Provide the (x, y) coordinate of the cell's center where the given text is located.  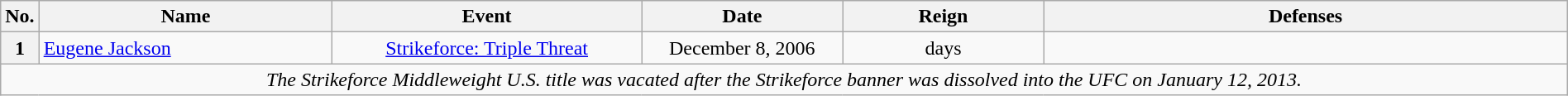
Strikeforce: Triple Threat (487, 48)
Eugene Jackson (185, 48)
Event (487, 17)
1 (20, 48)
Date (743, 17)
The Strikeforce Middleweight U.S. title was vacated after the Strikeforce banner was dissolved into the UFC on January 12, 2013. (784, 79)
Defenses (1305, 17)
Reign (943, 17)
No. (20, 17)
Name (185, 17)
days (943, 48)
December 8, 2006 (743, 48)
